Capture the cell that displays the provided text and extract its (X, Y) central coordinate. 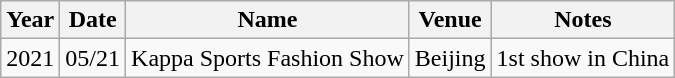
05/21 (93, 58)
Beijing (450, 58)
Notes (583, 20)
1st show in China (583, 58)
Venue (450, 20)
2021 (30, 58)
Date (93, 20)
Kappa Sports Fashion Show (268, 58)
Name (268, 20)
Year (30, 20)
